From the cell containing the given text, extract its center point as (x, y) coordinate. 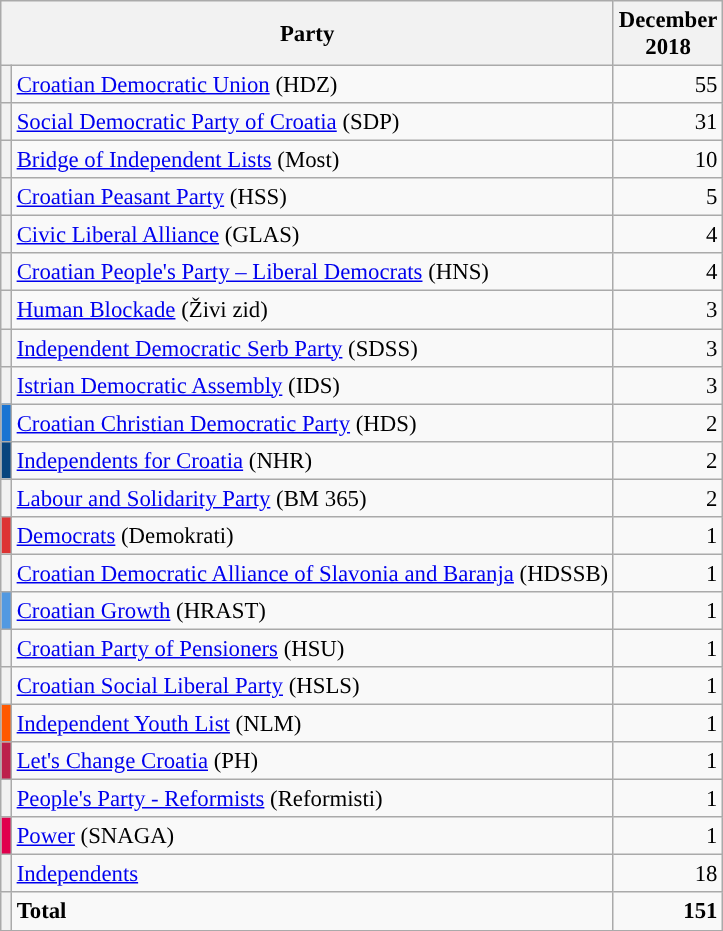
Croatian Democratic Union (HDZ) (312, 85)
31 (668, 122)
Independent Youth List (NLM) (312, 724)
People's Party - Reformists (Reformisti) (312, 799)
December 2018 (668, 34)
Croatian Party of Pensioners (HSU) (312, 648)
Bridge of Independent Lists (Most) (312, 160)
151 (668, 912)
Croatian Peasant Party (HSS) (312, 197)
Social Democratic Party of Croatia (SDP) (312, 122)
Croatian Christian Democratic Party (HDS) (312, 423)
55 (668, 85)
Croatian People's Party – Liberal Democrats (HNS) (312, 273)
Power (SNAGA) (312, 836)
Croatian Democratic Alliance of Slavonia and Baranja (HDSSB) (312, 573)
Party (308, 34)
5 (668, 197)
Civic Liberal Alliance (GLAS) (312, 235)
Croatian Growth (HRAST) (312, 611)
Total (312, 912)
18 (668, 874)
Let's Change Croatia (PH) (312, 761)
10 (668, 160)
Democrats (Demokrati) (312, 536)
Independents for Croatia (NHR) (312, 460)
Labour and Solidarity Party (BM 365) (312, 498)
Independents (312, 874)
Human Blockade (Živi zid) (312, 310)
Istrian Democratic Assembly (IDS) (312, 385)
Independent Democratic Serb Party (SDSS) (312, 348)
Croatian Social Liberal Party (HSLS) (312, 686)
